Locate the cell with the specified text and output its [x, y] center coordinate. 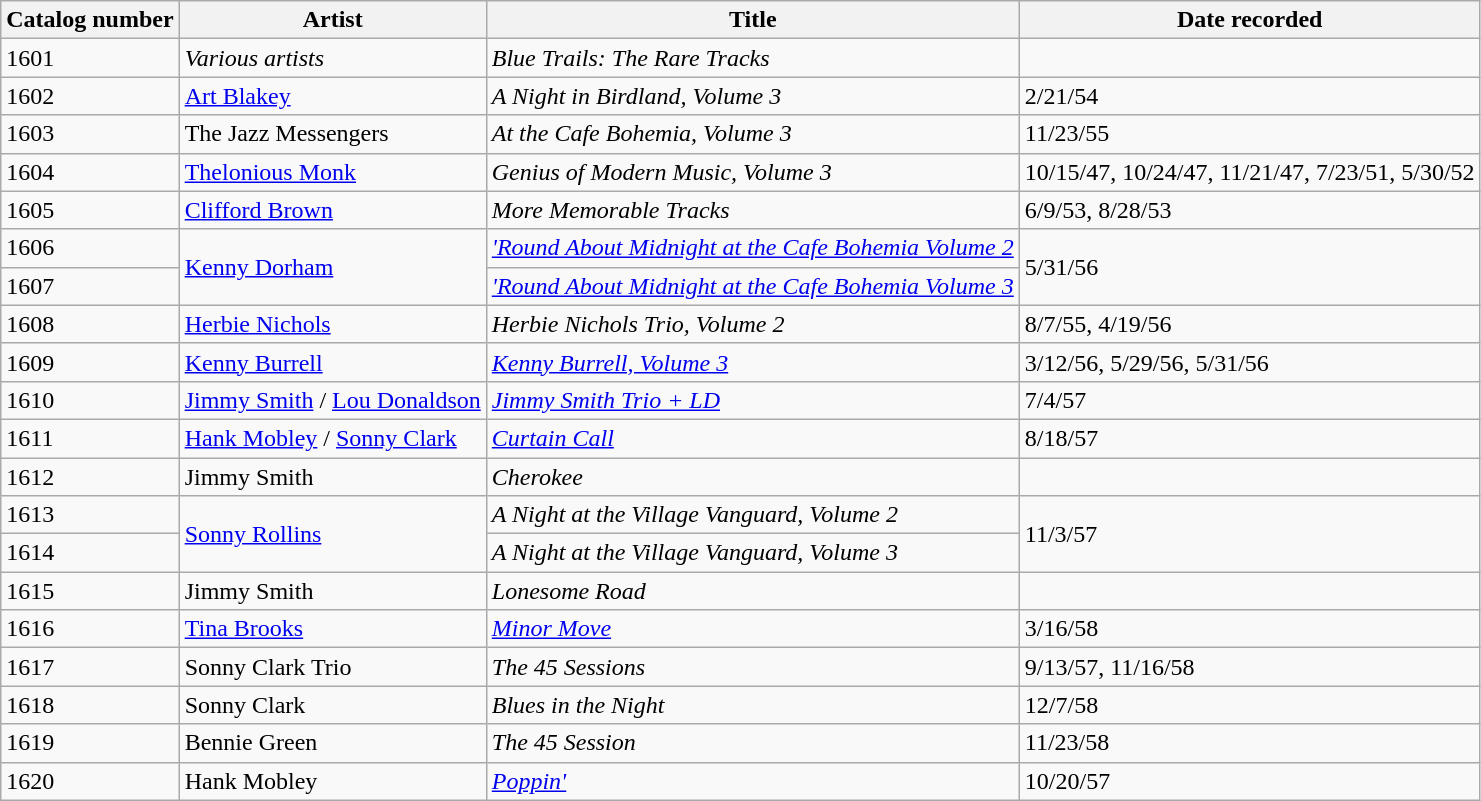
1615 [90, 591]
9/13/57, 11/16/58 [1250, 667]
1618 [90, 705]
Catalog number [90, 20]
'Round About Midnight at the Cafe Bohemia Volume 3 [752, 286]
Lonesome Road [752, 591]
5/31/56 [1250, 267]
3/12/56, 5/29/56, 5/31/56 [1250, 362]
11/23/55 [1250, 134]
8/18/57 [1250, 438]
1602 [90, 96]
Sonny Rollins [332, 534]
Artist [332, 20]
More Memorable Tracks [752, 210]
Kenny Burrell [332, 362]
Title [752, 20]
Art Blakey [332, 96]
1612 [90, 477]
10/15/47, 10/24/47, 11/21/47, 7/23/51, 5/30/52 [1250, 172]
Curtain Call [752, 438]
1605 [90, 210]
1616 [90, 629]
Herbie Nichols [332, 324]
Blues in the Night [752, 705]
Jimmy Smith Trio + LD [752, 400]
Thelonious Monk [332, 172]
1604 [90, 172]
Cherokee [752, 477]
Genius of Modern Music, Volume 3 [752, 172]
1601 [90, 58]
Sonny Clark Trio [332, 667]
1610 [90, 400]
1614 [90, 553]
1613 [90, 515]
Date recorded [1250, 20]
Poppin' [752, 781]
The Jazz Messengers [332, 134]
3/16/58 [1250, 629]
Hank Mobley / Sonny Clark [332, 438]
The 45 Sessions [752, 667]
Clifford Brown [332, 210]
'Round About Midnight at the Cafe Bohemia Volume 2 [752, 248]
At the Cafe Bohemia, Volume 3 [752, 134]
1609 [90, 362]
Blue Trails: The Rare Tracks [752, 58]
10/20/57 [1250, 781]
1607 [90, 286]
2/21/54 [1250, 96]
A Night at the Village Vanguard, Volume 3 [752, 553]
7/4/57 [1250, 400]
6/9/53, 8/28/53 [1250, 210]
Bennie Green [332, 743]
Sonny Clark [332, 705]
A Night at the Village Vanguard, Volume 2 [752, 515]
Jimmy Smith / Lou Donaldson [332, 400]
Minor Move [752, 629]
Hank Mobley [332, 781]
1611 [90, 438]
11/3/57 [1250, 534]
Kenny Dorham [332, 267]
1617 [90, 667]
8/7/55, 4/19/56 [1250, 324]
11/23/58 [1250, 743]
A Night in Birdland, Volume 3 [752, 96]
12/7/58 [1250, 705]
1620 [90, 781]
Tina Brooks [332, 629]
Various artists [332, 58]
Herbie Nichols Trio, Volume 2 [752, 324]
The 45 Session [752, 743]
1608 [90, 324]
1606 [90, 248]
Kenny Burrell, Volume 3 [752, 362]
1603 [90, 134]
1619 [90, 743]
